From the cell containing the given text, extract its center point as (X, Y) coordinate. 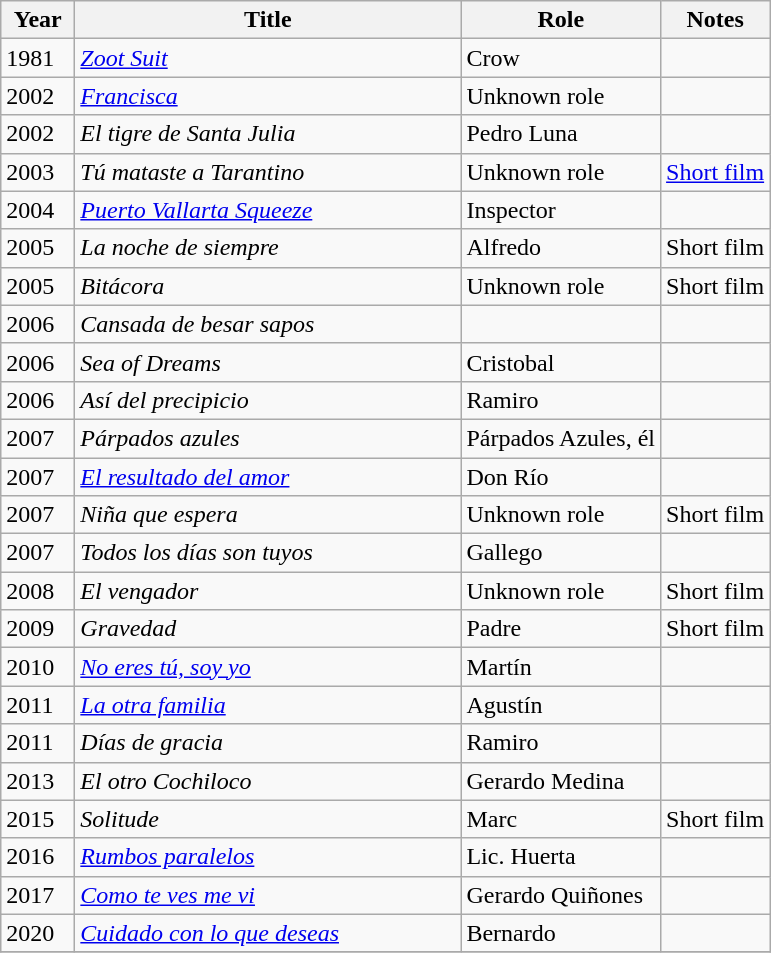
Role (561, 20)
Todos los días son tuyos (268, 553)
2016 (38, 857)
Year (38, 20)
Cansada de besar sapos (268, 324)
Don Río (561, 477)
1981 (38, 58)
Title (268, 20)
Bitácora (268, 286)
2008 (38, 591)
Días de gracia (268, 743)
Párpados azules (268, 438)
Bernardo (561, 933)
Cristobal (561, 362)
2017 (38, 895)
Tú mataste a Tarantino (268, 172)
Gravedad (268, 629)
2013 (38, 781)
Párpados Azules, él (561, 438)
Padre (561, 629)
Puerto Vallarta Squeeze (268, 210)
2003 (38, 172)
Crow (561, 58)
El otro Cochiloco (268, 781)
Gerardo Medina (561, 781)
Francisca (268, 96)
El resultado del amor (268, 477)
Inspector (561, 210)
Pedro Luna (561, 134)
La noche de siempre (268, 248)
Así del precipicio (268, 400)
Notes (716, 20)
Alfredo (561, 248)
El tigre de Santa Julia (268, 134)
Solitude (268, 819)
Gerardo Quiñones (561, 895)
Marc (561, 819)
2004 (38, 210)
El vengador (268, 591)
2009 (38, 629)
2020 (38, 933)
Martín (561, 667)
Lic. Huerta (561, 857)
La otra familia (268, 705)
Como te ves me vi (268, 895)
Gallego (561, 553)
2010 (38, 667)
Sea of Dreams (268, 362)
Zoot Suit (268, 58)
No eres tú, soy yo (268, 667)
Agustín (561, 705)
Cuidado con lo que deseas (268, 933)
2015 (38, 819)
Rumbos paralelos (268, 857)
Niña que espera (268, 515)
